Output the (X, Y) coordinate of the center of the cell containing the given text.  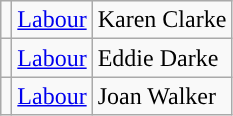
Eddie Darke (162, 58)
Karen Clarke (162, 20)
Joan Walker (162, 96)
